Output the (X, Y) coordinate of the center of the cell containing the given text.  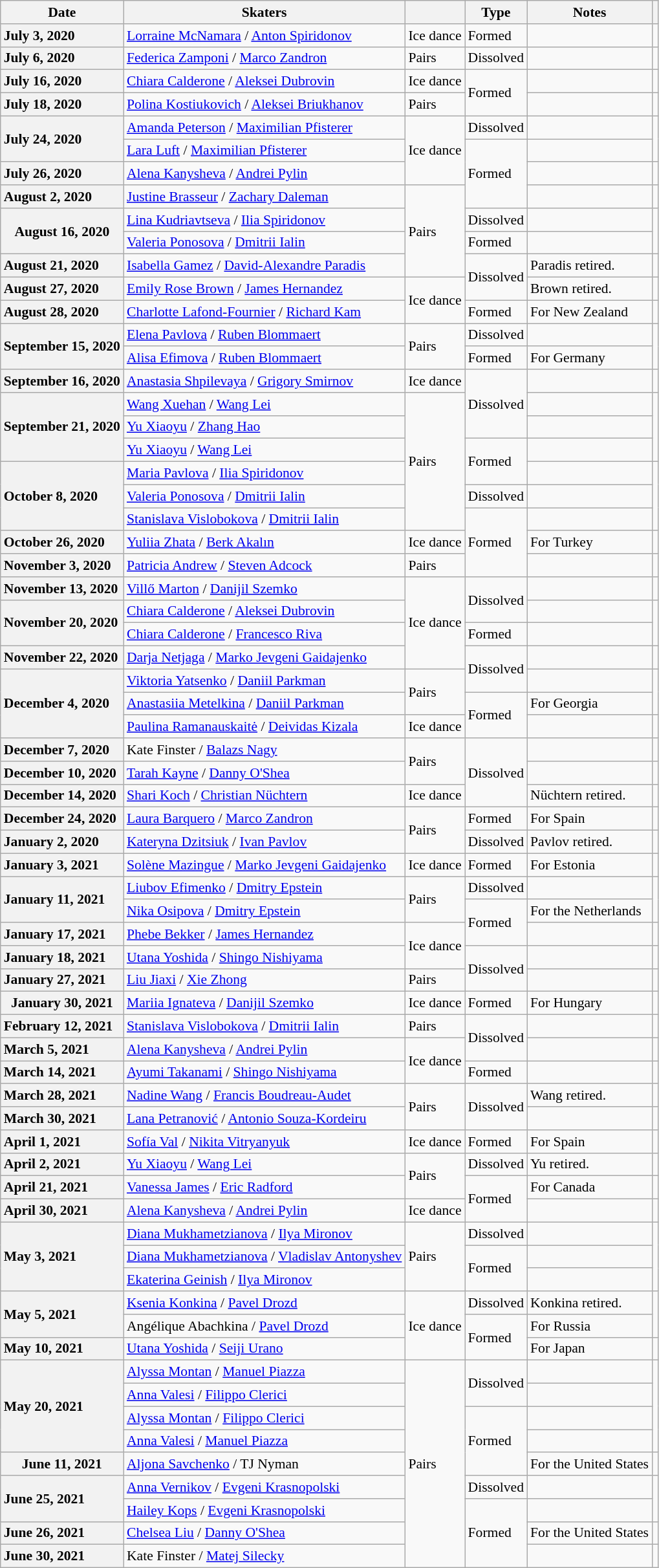
January 17, 2021 (62, 934)
Laura Barquero / Marco Zandron (264, 819)
January 18, 2021 (62, 957)
August 27, 2020 (62, 289)
Justine Brasseur / Zachary Daleman (264, 197)
May 3, 2021 (62, 1256)
Sofía Val / Nikita Vitryanyuk (264, 1142)
April 21, 2021 (62, 1188)
December 4, 2020 (62, 704)
November 13, 2020 (62, 589)
April 1, 2021 (62, 1142)
Alisa Efimova / Ruben Blommaert (264, 358)
Alyssa Montan / Manuel Piazza (264, 1372)
July 3, 2020 (62, 36)
June 26, 2021 (62, 1533)
Maria Pavlova / Ilia Spiridonov (264, 474)
November 22, 2020 (62, 658)
Kateryna Dzitsiuk / Ivan Pavlov (264, 842)
October 26, 2020 (62, 543)
For Canada (590, 1188)
Yu retired. (590, 1164)
Nika Osipova / Dmitry Epstein (264, 911)
Liubov Efimenko / Dmitry Epstein (264, 888)
June 30, 2021 (62, 1556)
Brown retired. (590, 289)
Hailey Kops / Evgeni Krasnopolski (264, 1510)
Liu Jiaxi / Xie Zhong (264, 980)
Angélique Abachkina / Pavel Drozd (264, 1326)
Tarah Kayne / Danny O'Shea (264, 773)
Konkina retired. (590, 1303)
For Germany (590, 358)
March 28, 2021 (62, 1096)
September 16, 2020 (62, 381)
Anna Valesi / Manuel Piazza (264, 1441)
April 2, 2021 (62, 1164)
Lorraine McNamara / Anton Spiridonov (264, 36)
September 21, 2020 (62, 427)
Viktoria Yatsenko / Daniil Parkman (264, 681)
Yu Xiaoyu / Zhang Hao (264, 427)
Chelsea Liu / Danny O'Shea (264, 1533)
Lana Petranović / Antonio Souza-Kordeiru (264, 1118)
For Georgia (590, 704)
Yuliia Zhata / Berk Akalın (264, 543)
August 2, 2020 (62, 197)
For Turkey (590, 543)
Kate Finster / Matej Silecky (264, 1556)
Anastasia Shpilevaya / Grigory Smirnov (264, 381)
Vanessa James / Eric Radford (264, 1188)
January 30, 2021 (62, 1003)
Shari Koch / Christian Nüchtern (264, 796)
Skaters (264, 12)
July 26, 2020 (62, 174)
For Estonia (590, 865)
For Hungary (590, 1003)
Type (496, 12)
December 14, 2020 (62, 796)
March 14, 2021 (62, 1073)
For Japan (590, 1349)
May 10, 2021 (62, 1349)
Wang retired. (590, 1096)
December 24, 2020 (62, 819)
Charlotte Lafond-Fournier / Richard Kam (264, 312)
February 12, 2021 (62, 1027)
December 10, 2020 (62, 773)
Paradis retired. (590, 266)
January 2, 2020 (62, 842)
For New Zealand (590, 312)
Date (62, 12)
Solène Mazingue / Marko Jevgeni Gaidajenko (264, 865)
Ayumi Takanami / Shingo Nishiyama (264, 1073)
October 8, 2020 (62, 497)
Nüchtern retired. (590, 796)
July 24, 2020 (62, 138)
March 5, 2021 (62, 1049)
Anastasiia Metelkina / Daniil Parkman (264, 704)
August 16, 2020 (62, 232)
Anna Valesi / Filippo Clerici (264, 1395)
Diana Mukhametzianova / Ilya Mironov (264, 1234)
August 28, 2020 (62, 312)
Chiara Calderone / Francesco Riva (264, 635)
July 6, 2020 (62, 58)
Utana Yoshida / Shingo Nishiyama (264, 957)
May 20, 2021 (62, 1406)
Patricia Andrew / Steven Adcock (264, 565)
June 11, 2021 (62, 1465)
April 30, 2021 (62, 1211)
Villő Marton / Danijil Szemko (264, 589)
November 3, 2020 (62, 565)
March 30, 2021 (62, 1118)
Elena Pavlova / Ruben Blommaert (264, 335)
Ksenia Konkina / Pavel Drozd (264, 1303)
Wang Xuehan / Wang Lei (264, 404)
For the Netherlands (590, 911)
January 27, 2021 (62, 980)
Polina Kostiukovich / Aleksei Briukhanov (264, 105)
Amanda Peterson / Maximilian Pfisterer (264, 127)
Pavlov retired. (590, 842)
Emily Rose Brown / James Hernandez (264, 289)
Lara Luft / Maximilian Pfisterer (264, 151)
May 5, 2021 (62, 1314)
Diana Mukhametzianova / Vladislav Antonyshev (264, 1257)
Utana Yoshida / Seiji Urano (264, 1349)
Lina Kudriavtseva / Ilia Spiridonov (264, 220)
January 11, 2021 (62, 899)
Ekaterina Geinish / Ilya Mironov (264, 1280)
Notes (590, 12)
Alyssa Montan / Filippo Clerici (264, 1418)
Phebe Bekker / James Hernandez (264, 934)
Federica Zamponi / Marco Zandron (264, 58)
Aljona Savchenko / TJ Nyman (264, 1465)
Anna Vernikov / Evgeni Krasnopolski (264, 1487)
December 7, 2020 (62, 750)
Kate Finster / Balazs Nagy (264, 750)
Mariia Ignateva / Danijil Szemko (264, 1003)
For Russia (590, 1326)
Paulina Ramanauskaitė / Deividas Kizala (264, 727)
Nadine Wang / Francis Boudreau-Audet (264, 1096)
June 25, 2021 (62, 1498)
January 3, 2021 (62, 865)
November 20, 2020 (62, 622)
August 21, 2020 (62, 266)
Darja Netjaga / Marko Jevgeni Gaidajenko (264, 658)
Isabella Gamez / David-Alexandre Paradis (264, 266)
September 15, 2020 (62, 347)
July 18, 2020 (62, 105)
July 16, 2020 (62, 82)
